Capture the cell that displays the provided text and extract its [X, Y] central coordinate. 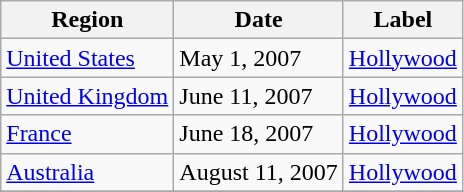
Date [259, 20]
Region [88, 20]
United States [88, 58]
June 11, 2007 [259, 96]
Australia [88, 172]
May 1, 2007 [259, 58]
June 18, 2007 [259, 134]
United Kingdom [88, 96]
France [88, 134]
August 11, 2007 [259, 172]
Label [402, 20]
